Capture the cell that displays the provided text and extract its (x, y) central coordinate. 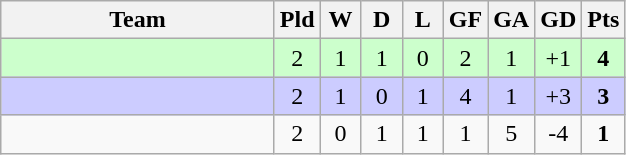
-4 (558, 134)
L (422, 20)
+1 (558, 58)
+3 (558, 96)
Pts (604, 20)
GF (465, 20)
5 (512, 134)
GA (512, 20)
GD (558, 20)
D (382, 20)
Team (138, 20)
W (340, 20)
3 (604, 96)
Pld (297, 20)
